Capture the cell that displays the provided text and extract its [X, Y] central coordinate. 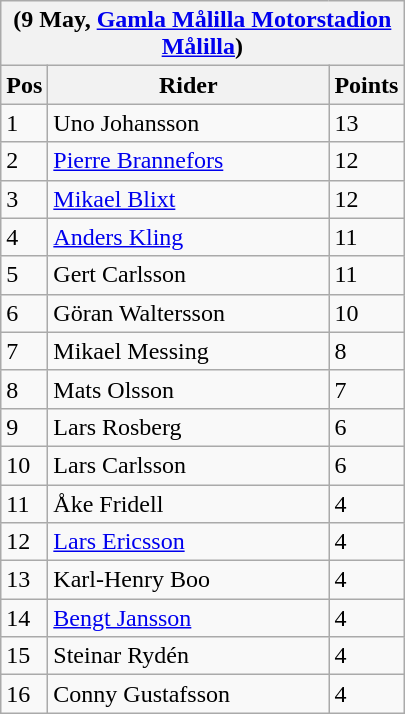
Mikael Messing [188, 351]
3 [24, 199]
Åke Fridell [188, 503]
Karl-Henry Boo [188, 580]
Lars Ericsson [188, 542]
2 [24, 161]
Mats Olsson [188, 389]
15 [24, 656]
(9 May, Gamla Målilla Motorstadion Målilla) [202, 34]
Steinar Rydén [188, 656]
5 [24, 275]
Bengt Jansson [188, 618]
Points [366, 85]
9 [24, 427]
Anders Kling [188, 237]
1 [24, 123]
Gert Carlsson [188, 275]
Uno Johansson [188, 123]
Rider [188, 85]
Pierre Brannefors [188, 161]
Conny Gustafsson [188, 694]
Lars Rosberg [188, 427]
16 [24, 694]
14 [24, 618]
Göran Waltersson [188, 313]
Mikael Blixt [188, 199]
Lars Carlsson [188, 465]
Pos [24, 85]
